Extract the [x, y] coordinate from the center of the cell holding the provided text.  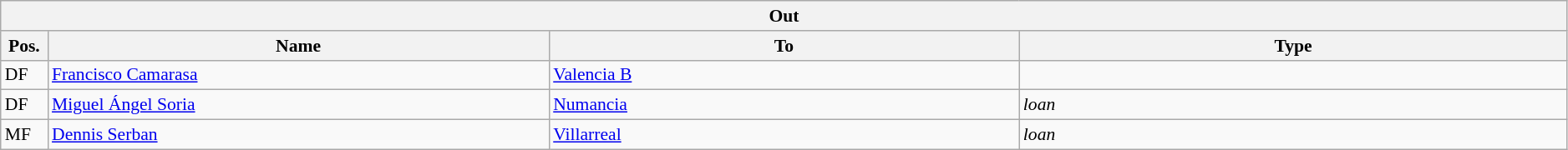
Miguel Ángel Soria [298, 105]
Villarreal [784, 135]
Type [1293, 46]
Out [784, 16]
To [784, 46]
Numancia [784, 105]
Dennis Serban [298, 135]
MF [24, 135]
Francisco Camarasa [298, 75]
Valencia B [784, 75]
Name [298, 46]
Pos. [24, 46]
